Output the [X, Y] coordinate of the center of the cell containing the given text.  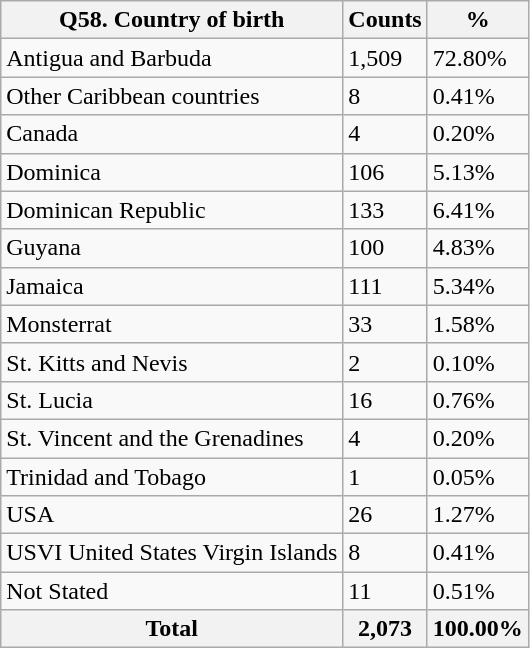
% [478, 20]
16 [385, 400]
Canada [172, 134]
St. Vincent and the Grenadines [172, 438]
Dominican Republic [172, 210]
Q58. Country of birth [172, 20]
0.05% [478, 477]
2 [385, 362]
Monsterrat [172, 324]
111 [385, 286]
11 [385, 591]
Total [172, 629]
1,509 [385, 58]
Counts [385, 20]
26 [385, 515]
St. Lucia [172, 400]
33 [385, 324]
Other Caribbean countries [172, 96]
1.27% [478, 515]
Not Stated [172, 591]
6.41% [478, 210]
0.10% [478, 362]
2,073 [385, 629]
5.34% [478, 286]
Trinidad and Tobago [172, 477]
1.58% [478, 324]
Antigua and Barbuda [172, 58]
133 [385, 210]
4.83% [478, 248]
0.76% [478, 400]
USVI United States Virgin Islands [172, 553]
Guyana [172, 248]
72.80% [478, 58]
1 [385, 477]
106 [385, 172]
Dominica [172, 172]
St. Kitts and Nevis [172, 362]
0.51% [478, 591]
USA [172, 515]
100.00% [478, 629]
5.13% [478, 172]
Jamaica [172, 286]
100 [385, 248]
